Find where the given text appears and provide that cell's center as (x, y) coordinate. 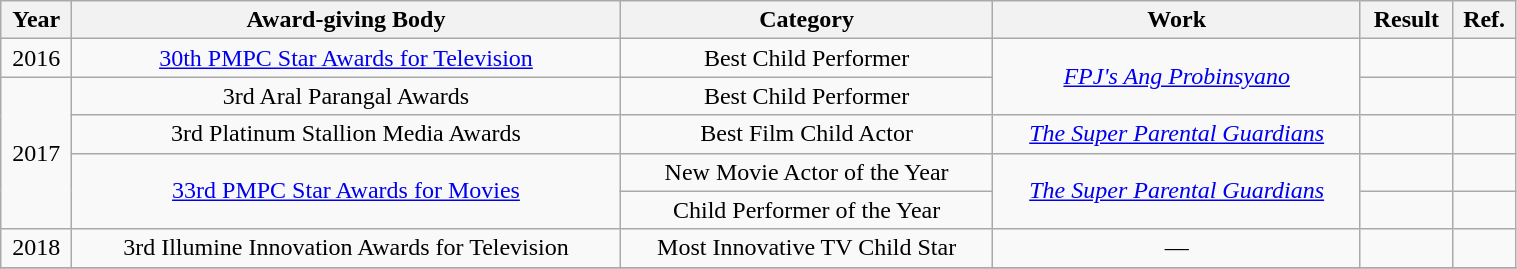
30th PMPC Star Awards for Television (346, 58)
Year (36, 20)
33rd PMPC Star Awards for Movies (346, 191)
3rd Illumine Innovation Awards for Television (346, 248)
Award-giving Body (346, 20)
Category (806, 20)
3rd Platinum Stallion Media Awards (346, 134)
Result (1406, 20)
2016 (36, 58)
New Movie Actor of the Year (806, 172)
2018 (36, 248)
— (1177, 248)
Ref. (1484, 20)
Most Innovative TV Child Star (806, 248)
2017 (36, 153)
FPJ's Ang Probinsyano (1177, 77)
Work (1177, 20)
Best Film Child Actor (806, 134)
Child Performer of the Year (806, 210)
3rd Aral Parangal Awards (346, 96)
